Scan for the cell matching the given text and deliver its (X, Y) coordinate at center. 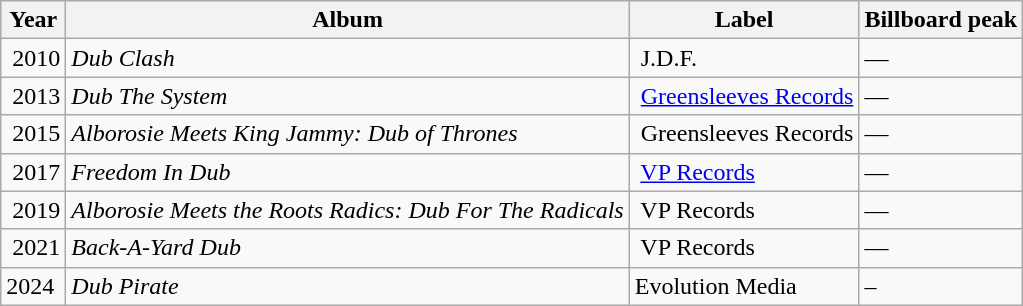
Dub The System (348, 96)
Album (348, 20)
Alborosie Meets the Roots Radics: Dub For The Radicals (348, 210)
Billboard peak (941, 20)
Dub Clash (348, 58)
Dub Pirate (348, 286)
2013 (34, 96)
2015 (34, 134)
– (941, 286)
Evolution Media (744, 286)
2017 (34, 172)
J.D.F. (744, 58)
Freedom In Dub (348, 172)
2019 (34, 210)
Back-A-Yard Dub (348, 248)
Alborosie Meets King Jammy: Dub of Thrones (348, 134)
Year (34, 20)
2021 (34, 248)
2010 (34, 58)
2024 (34, 286)
Label (744, 20)
